Identify which cell holds the provided text, then report its [X, Y] central coordinate. 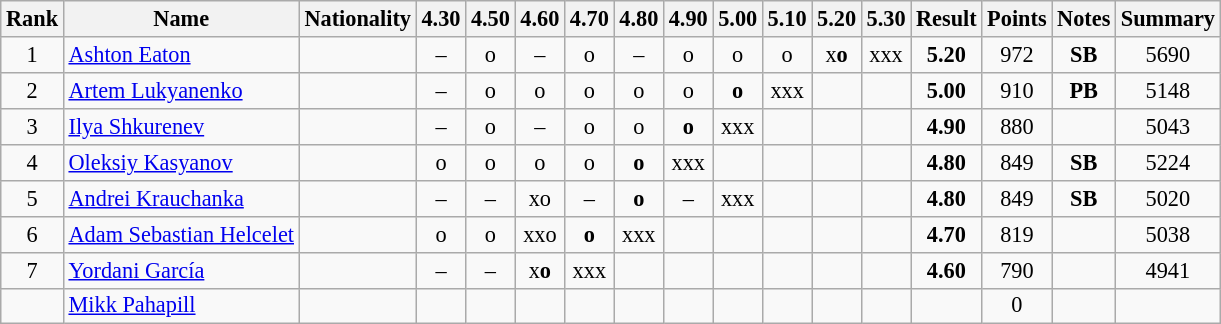
5690 [1168, 55]
5020 [1168, 198]
5.10 [786, 19]
Result [946, 19]
0 [1017, 306]
Ashton Eaton [181, 55]
6 [32, 234]
5 [32, 198]
Yordani García [181, 270]
910 [1017, 90]
4941 [1168, 270]
880 [1017, 126]
Adam Sebastian Helcelet [181, 234]
5224 [1168, 162]
4.30 [440, 19]
Name [181, 19]
3 [32, 126]
Rank [32, 19]
5148 [1168, 90]
PB [1084, 90]
xxo [540, 234]
5038 [1168, 234]
5.30 [886, 19]
Notes [1084, 19]
Mikk Pahapill [181, 306]
Nationality [358, 19]
4.50 [490, 19]
2 [32, 90]
Summary [1168, 19]
Oleksiy Kasyanov [181, 162]
819 [1017, 234]
790 [1017, 270]
5043 [1168, 126]
4 [32, 162]
Points [1017, 19]
7 [32, 270]
Artem Lukyanenko [181, 90]
Andrei Krauchanka [181, 198]
Ilya Shkurenev [181, 126]
1 [32, 55]
972 [1017, 55]
